Detect which cell encompasses the target text, then output its [x, y] center coordinate. 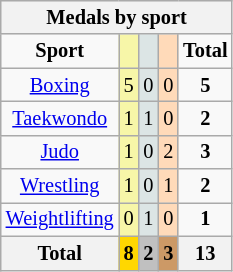
Judo [60, 152]
Taekwondo [60, 118]
Medals by sport [117, 17]
Boxing [60, 85]
Wrestling [60, 186]
8 [129, 253]
Weightlifting [60, 219]
Sport [60, 51]
13 [205, 253]
